Pinpoint the cell where the given text exists, returning its [x, y] midpoint coordinate. 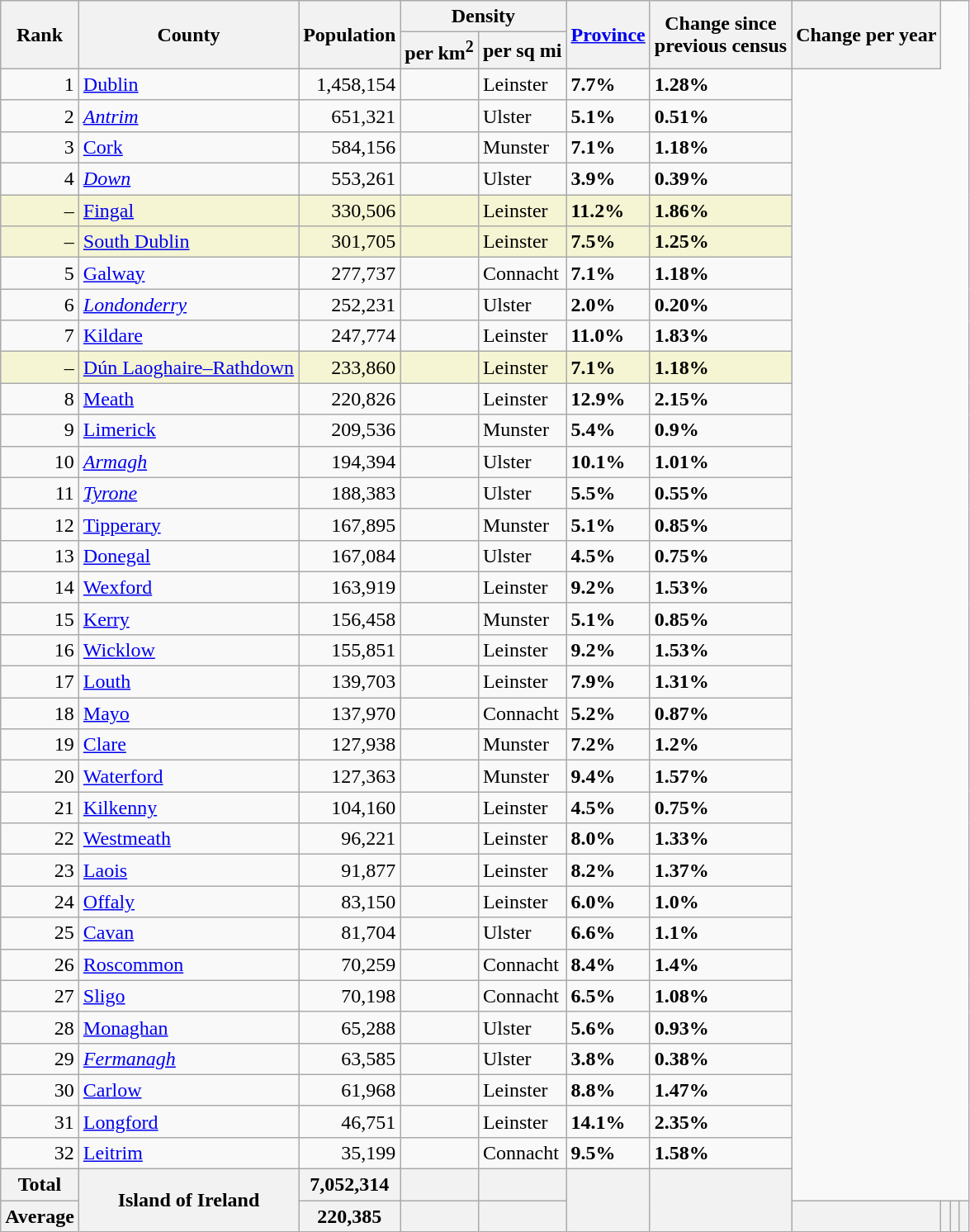
Carlow [188, 1090]
1.83% [720, 336]
26 [40, 964]
17 [40, 682]
1.2% [720, 745]
23 [40, 870]
16 [40, 650]
18 [40, 713]
Fingal [188, 211]
139,703 [350, 682]
70,259 [350, 964]
9.4% [608, 776]
19 [40, 745]
Donegal [188, 556]
1.58% [720, 1153]
28 [40, 1027]
1.1% [720, 933]
14 [40, 587]
Armagh [188, 462]
7.5% [608, 242]
Longford [188, 1121]
6.5% [608, 996]
65,288 [350, 1027]
584,156 [350, 147]
7.9% [608, 682]
220,385 [350, 1216]
1.47% [720, 1090]
1.57% [720, 776]
277,737 [350, 273]
Island of Ireland [188, 1201]
155,851 [350, 650]
70,198 [350, 996]
194,394 [350, 462]
30 [40, 1090]
0.55% [720, 493]
Cork [188, 147]
Down [188, 179]
6.6% [608, 933]
8.4% [608, 964]
247,774 [350, 336]
Mayo [188, 713]
2 [40, 116]
10.1% [608, 462]
Tyrone [188, 493]
13 [40, 556]
209,536 [350, 430]
21 [40, 808]
Londonderry [188, 305]
188,383 [350, 493]
330,506 [350, 211]
per sq mi [522, 51]
7 [40, 336]
7.2% [608, 745]
252,231 [350, 305]
7,052,314 [350, 1185]
County [188, 35]
1.25% [720, 242]
Wexford [188, 587]
Sligo [188, 996]
Leitrim [188, 1153]
Wicklow [188, 650]
1.08% [720, 996]
11.2% [608, 211]
Density [484, 17]
35,199 [350, 1153]
1.0% [720, 902]
9.5% [608, 1153]
12.9% [608, 399]
Population [350, 35]
0.9% [720, 430]
Westmeath [188, 839]
5.5% [608, 493]
0.51% [720, 116]
8 [40, 399]
11.0% [608, 336]
14.1% [608, 1121]
32 [40, 1153]
96,221 [350, 839]
Waterford [188, 776]
1.31% [720, 682]
1 [40, 84]
0.87% [720, 713]
83,150 [350, 902]
1.33% [720, 839]
3.9% [608, 179]
651,321 [350, 116]
301,705 [350, 242]
127,363 [350, 776]
20 [40, 776]
Offaly [188, 902]
Dún Laoghaire–Rathdown [188, 367]
6.0% [608, 902]
233,860 [350, 367]
10 [40, 462]
5.6% [608, 1027]
Limerick [188, 430]
Province [608, 35]
Laois [188, 870]
3 [40, 147]
6 [40, 305]
1.37% [720, 870]
5.4% [608, 430]
Average [40, 1216]
0.93% [720, 1027]
7.7% [608, 84]
63,585 [350, 1059]
104,160 [350, 808]
Rank [40, 35]
1.01% [720, 462]
Cavan [188, 933]
29 [40, 1059]
0.38% [720, 1059]
Kilkenny [188, 808]
91,877 [350, 870]
5.2% [608, 713]
31 [40, 1121]
1.28% [720, 84]
2.15% [720, 399]
167,084 [350, 556]
Change since previous census [720, 35]
25 [40, 933]
Tipperary [188, 524]
137,970 [350, 713]
163,919 [350, 587]
220,826 [350, 399]
24 [40, 902]
2.35% [720, 1121]
Monaghan [188, 1027]
11 [40, 493]
Galway [188, 273]
61,968 [350, 1090]
8.0% [608, 839]
8.2% [608, 870]
167,895 [350, 524]
Meath [188, 399]
15 [40, 618]
Kerry [188, 618]
Total [40, 1185]
South Dublin [188, 242]
156,458 [350, 618]
5 [40, 273]
1.4% [720, 964]
8.8% [608, 1090]
22 [40, 839]
127,938 [350, 745]
1,458,154 [350, 84]
46,751 [350, 1121]
0.39% [720, 179]
Fermanagh [188, 1059]
Louth [188, 682]
0.20% [720, 305]
Antrim [188, 116]
27 [40, 996]
Dublin [188, 84]
per km2 [439, 51]
Change per year [867, 35]
1.86% [720, 211]
Roscommon [188, 964]
Kildare [188, 336]
9 [40, 430]
12 [40, 524]
81,704 [350, 933]
2.0% [608, 305]
Clare [188, 745]
3.8% [608, 1059]
553,261 [350, 179]
4 [40, 179]
